Find where the given text appears and provide that cell's center as (x, y) coordinate. 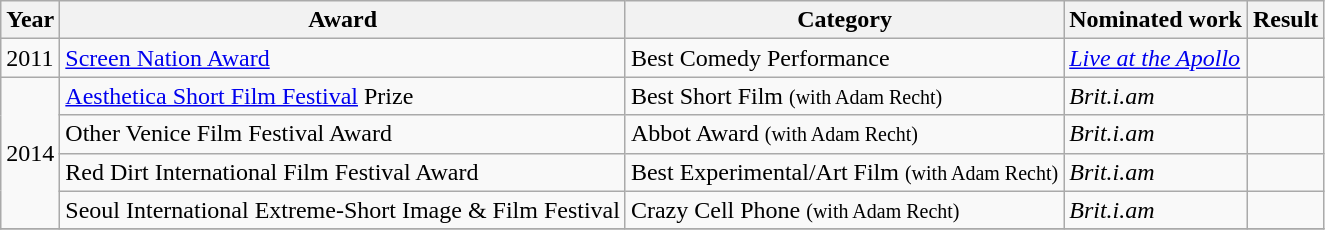
Aesthetica Short Film Festival Prize (343, 96)
Best Comedy Performance (844, 58)
Other Venice Film Festival Award (343, 134)
Nominated work (1156, 20)
2011 (30, 58)
Best Experimental/Art Film (with Adam Recht) (844, 172)
Result (1285, 20)
2014 (30, 153)
Red Dirt International Film Festival Award (343, 172)
Best Short Film (with Adam Recht) (844, 96)
Category (844, 20)
Award (343, 20)
Year (30, 20)
Seoul International Extreme-Short Image & Film Festival (343, 210)
Crazy Cell Phone (with Adam Recht) (844, 210)
Abbot Award (with Adam Recht) (844, 134)
Live at the Apollo (1156, 58)
Screen Nation Award (343, 58)
